Identify which cell holds the provided text, then report its [x, y] central coordinate. 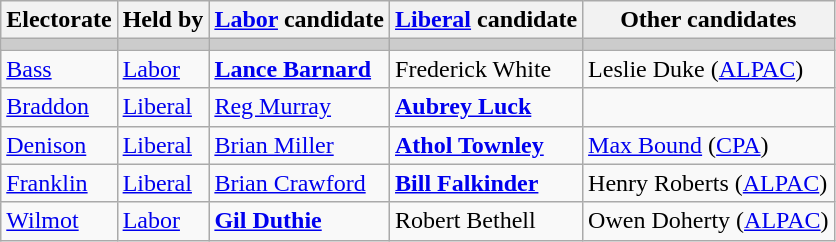
Max Bound (CPA) [708, 145]
Denison [59, 145]
Owen Doherty (ALPAC) [708, 221]
Athol Townley [486, 145]
Brian Crawford [300, 183]
Other candidates [708, 20]
Labor candidate [300, 20]
Robert Bethell [486, 221]
Brian Miller [300, 145]
Gil Duthie [300, 221]
Liberal candidate [486, 20]
Bass [59, 69]
Henry Roberts (ALPAC) [708, 183]
Lance Barnard [300, 69]
Braddon [59, 107]
Leslie Duke (ALPAC) [708, 69]
Reg Murray [300, 107]
Wilmot [59, 221]
Frederick White [486, 69]
Held by [163, 20]
Bill Falkinder [486, 183]
Electorate [59, 20]
Aubrey Luck [486, 107]
Franklin [59, 183]
